Identify which cell holds the provided text, then report its [x, y] central coordinate. 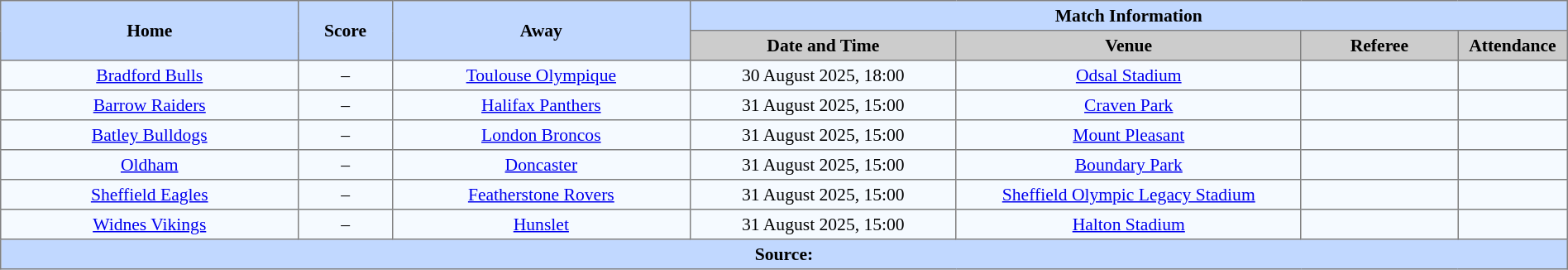
Odsal Stadium [1128, 75]
Source: [784, 254]
Halton Stadium [1128, 224]
Attendance [1513, 46]
Featherstone Rovers [541, 195]
Oldham [150, 165]
Halifax Panthers [541, 105]
Referee [1379, 46]
Home [150, 31]
Away [541, 31]
Date and Time [823, 46]
Venue [1128, 46]
Batley Bulldogs [150, 135]
London Broncos [541, 135]
Mount Pleasant [1128, 135]
Toulouse Olympique [541, 75]
Match Information [1128, 16]
Widnes Vikings [150, 224]
Barrow Raiders [150, 105]
30 August 2025, 18:00 [823, 75]
Craven Park [1128, 105]
Boundary Park [1128, 165]
Hunslet [541, 224]
Bradford Bulls [150, 75]
Sheffield Olympic Legacy Stadium [1128, 195]
Sheffield Eagles [150, 195]
Score [346, 31]
Doncaster [541, 165]
